Detect which cell encompasses the target text, then output its [X, Y] center coordinate. 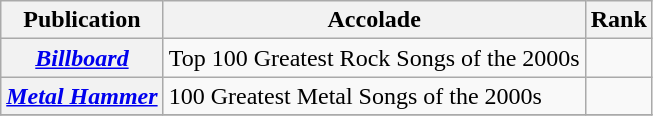
Accolade [374, 20]
Metal Hammer [82, 96]
Billboard [82, 58]
Publication [82, 20]
100 Greatest Metal Songs of the 2000s [374, 96]
Top 100 Greatest Rock Songs of the 2000s [374, 58]
Rank [618, 20]
